Return the (X, Y) coordinate for the center point of the cell that contains the specified text.  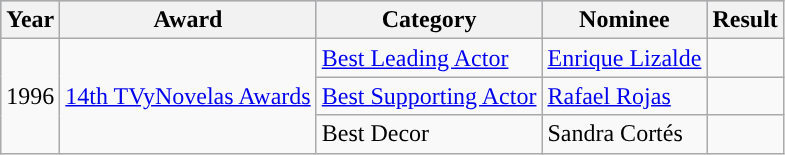
Sandra Cortés (624, 134)
Award (188, 20)
Best Supporting Actor (429, 96)
Result (745, 20)
Best Decor (429, 134)
Enrique Lizalde (624, 58)
Best Leading Actor (429, 58)
Category (429, 20)
1996 (30, 96)
Rafael Rojas (624, 96)
Year (30, 20)
14th TVyNovelas Awards (188, 96)
Nominee (624, 20)
